Pinpoint the cell where the given text exists, returning its (x, y) midpoint coordinate. 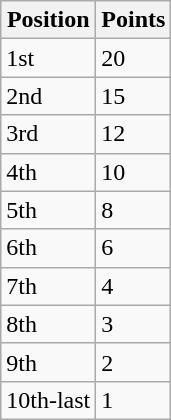
2nd (48, 96)
10 (134, 172)
3 (134, 324)
1 (134, 400)
9th (48, 362)
Position (48, 20)
6 (134, 248)
8th (48, 324)
5th (48, 210)
10th-last (48, 400)
4th (48, 172)
Points (134, 20)
3rd (48, 134)
12 (134, 134)
4 (134, 286)
8 (134, 210)
6th (48, 248)
1st (48, 58)
15 (134, 96)
7th (48, 286)
2 (134, 362)
20 (134, 58)
